Scan for the cell matching the given text and deliver its [X, Y] coordinate at center. 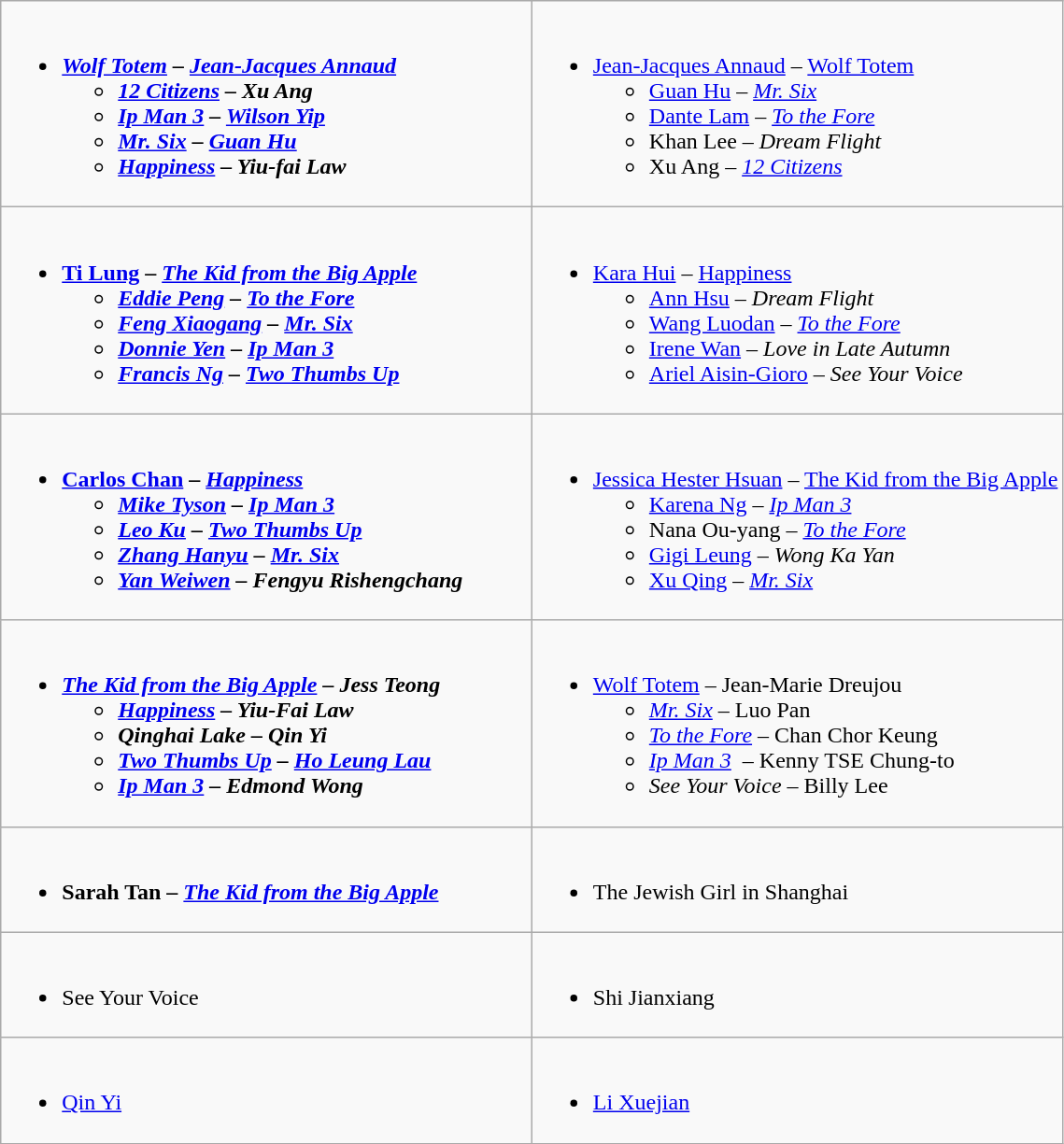
Shi Jianxiang [798, 984]
Li Xuejian [798, 1091]
Wolf Totem – Jean-Jacques Annaud12 Citizens – Xu AngIp Man 3 – Wilson YipMr. Six – Guan HuHappiness – Yiu-fai Law [267, 105]
The Jewish Girl in Shanghai [798, 880]
Sarah Tan – The Kid from the Big Apple [267, 880]
The Kid from the Big Apple – Jess TeongHappiness – Yiu-Fai LawQinghai Lake – Qin YiTwo Thumbs Up – Ho Leung LauIp Man 3 – Edmond Wong [267, 723]
Qin Yi [267, 1091]
Carlos Chan – HappinessMike Tyson – Ip Man 3Leo Ku – Two Thumbs UpZhang Hanyu – Mr. SixYan Weiwen – Fengyu Rishengchang [267, 517]
Jessica Hester Hsuan – The Kid from the Big AppleKarena Ng – Ip Man 3Nana Ou-yang – To the ForeGigi Leung – Wong Ka YanXu Qing – Mr. Six [798, 517]
See Your Voice [267, 984]
Jean-Jacques Annaud – Wolf TotemGuan Hu – Mr. SixDante Lam – To the ForeKhan Lee – Dream FlightXu Ang – 12 Citizens [798, 105]
Ti Lung – The Kid from the Big AppleEddie Peng – To the ForeFeng Xiaogang – Mr. SixDonnie Yen – Ip Man 3Francis Ng – Two Thumbs Up [267, 310]
Wolf Totem – Jean-Marie DreujouMr. Six – Luo PanTo the Fore – Chan Chor KeungIp Man 3 – Kenny TSE Chung-toSee Your Voice – Billy Lee [798, 723]
Kara Hui – HappinessAnn Hsu – Dream FlightWang Luodan – To the ForeIrene Wan – Love in Late AutumnAriel Aisin-Gioro – See Your Voice [798, 310]
